Determine the (x, y) coordinate at the center of the cell enclosing the given text.  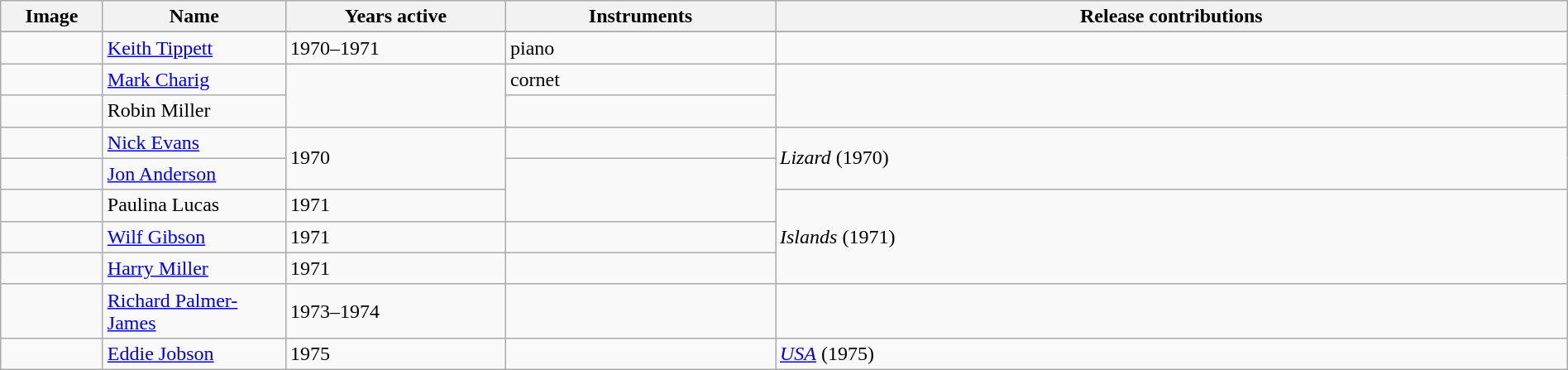
Years active (395, 17)
Lizard (1970) (1172, 158)
USA (1975) (1172, 353)
Mark Charig (194, 79)
cornet (640, 79)
Robin Miller (194, 111)
piano (640, 48)
Paulina Lucas (194, 205)
Jon Anderson (194, 174)
Name (194, 17)
1970–1971 (395, 48)
Release contributions (1172, 17)
Wilf Gibson (194, 237)
Richard Palmer-James (194, 311)
Image (52, 17)
Harry Miller (194, 268)
Instruments (640, 17)
Keith Tippett (194, 48)
1970 (395, 158)
Eddie Jobson (194, 353)
Nick Evans (194, 142)
1975 (395, 353)
Islands (1971) (1172, 237)
1973–1974 (395, 311)
